Find where the given text appears and provide that cell's center as (X, Y) coordinate. 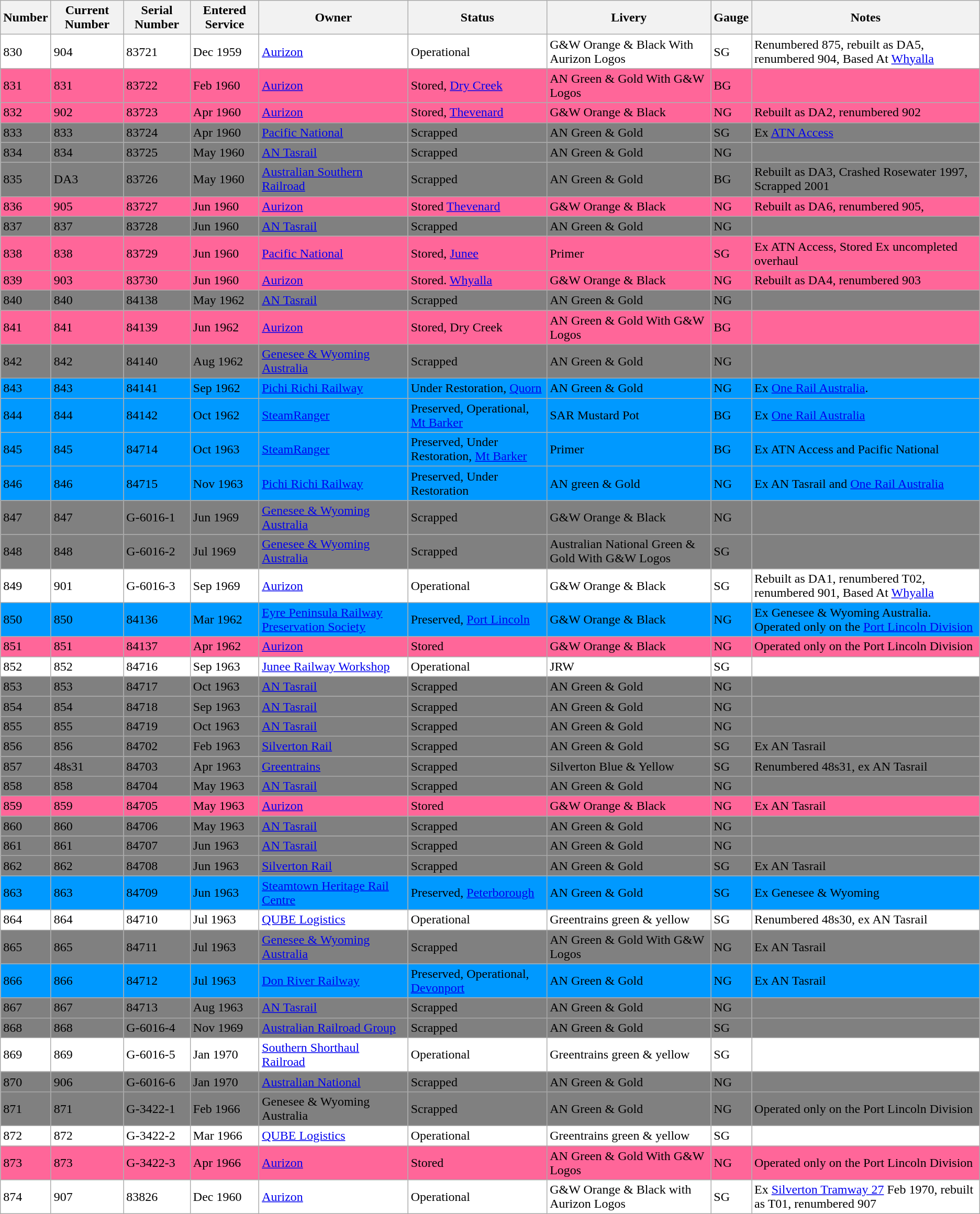
Australian Southern Railroad (333, 179)
Apr 1966 (224, 1162)
48s31 (87, 766)
849 (26, 585)
83725 (157, 152)
84718 (157, 706)
Ex One Rail Australia. (866, 388)
Ex ATN Access and Pacific National (866, 449)
Apr 1962 (224, 647)
Don River Railway (333, 981)
Livery (629, 18)
Eyre Peninsula Railway Preservation Society (333, 620)
Feb 1960 (224, 86)
904 (87, 51)
G-3422-1 (157, 1109)
Number (26, 18)
Stored Thevenard (477, 206)
Renumbered 875, rebuilt as DA5, renumbered 904, Based At Whyalla (866, 51)
905 (87, 206)
Ex Genesee & Wyoming (866, 893)
Stored, Thevenard (477, 113)
Australian National (333, 1082)
839 (26, 280)
Preserved, Peterborough (477, 893)
84705 (157, 806)
84138 (157, 300)
84717 (157, 686)
Status (477, 18)
Aug 1963 (224, 1008)
84709 (157, 893)
84702 (157, 746)
Under Restoration, Quorn (477, 388)
84712 (157, 981)
Owner (333, 18)
Oct 1962 (224, 416)
84137 (157, 647)
84716 (157, 666)
83727 (157, 206)
G-6016-6 (157, 1082)
Greentrains (333, 766)
830 (26, 51)
G-6016-3 (157, 585)
Ex AN Tasrail and One Rail Australia (866, 484)
84719 (157, 726)
DA3 (87, 179)
907 (87, 1197)
836 (26, 206)
G-3422-3 (157, 1162)
835 (26, 179)
870 (26, 1082)
84703 (157, 766)
84714 (157, 449)
83726 (157, 179)
G-6016-4 (157, 1028)
Jun 1969 (224, 517)
Silverton Blue & Yellow (629, 766)
Apr 1963 (224, 766)
G&W Orange & Black With Aurizon Logos (629, 51)
Australian National Green & Gold With G&W Logos (629, 552)
Preserved, Port Lincoln (477, 620)
Notes (866, 18)
83826 (157, 1197)
83724 (157, 132)
Dec 1960 (224, 1197)
Preserved, Operational, Devonport (477, 981)
84715 (157, 484)
Rebuilt as DA1, renumbered T02, renumbered 901, Based At Whyalla (866, 585)
Entered Service (224, 18)
Ex ATN Access (866, 132)
G-6016-2 (157, 552)
G&W Orange & Black with Aurizon Logos (629, 1197)
JRW (629, 666)
83730 (157, 280)
Stored. Whyalla (477, 280)
83723 (157, 113)
Stored, Junee (477, 253)
906 (87, 1082)
Nov 1963 (224, 484)
Rebuilt as DA3, Crashed Rosewater 1997, Scrapped 2001 (866, 179)
SAR Mustard Pot (629, 416)
901 (87, 585)
Sep 1962 (224, 388)
902 (87, 113)
G-6016-5 (157, 1054)
Dec 1959 (224, 51)
Mar 1966 (224, 1135)
Nov 1969 (224, 1028)
Preserved, Operational, Mt Barker (477, 416)
Current Number (87, 18)
G-3422-2 (157, 1135)
84140 (157, 361)
Junee Railway Workshop (333, 666)
84710 (157, 920)
AN green & Gold (629, 484)
874 (26, 1197)
83729 (157, 253)
Southern Shorthaul Railroad (333, 1054)
Renumbered 48s30, ex AN Tasrail (866, 920)
857 (26, 766)
84136 (157, 620)
Ex Silverton Tramway 27 Feb 1970, rebuilt as T01, renumbered 907 (866, 1197)
Feb 1963 (224, 746)
Preserved, Under Restoration, Mt Barker (477, 449)
Rebuilt as DA6, renumbered 905, (866, 206)
83722 (157, 86)
May 1962 (224, 300)
Ex ATN Access, Stored Ex uncompleted overhaul (866, 253)
84704 (157, 786)
832 (26, 113)
Rebuilt as DA4, renumbered 903 (866, 280)
Sep 1969 (224, 585)
Ex Genesee & Wyoming Australia. Operated only on the Port Lincoln Division (866, 620)
Aug 1962 (224, 361)
Renumbered 48s31, ex AN Tasrail (866, 766)
903 (87, 280)
Gauge (731, 18)
Mar 1962 (224, 620)
Jul 1969 (224, 552)
Steamtown Heritage Rail Centre (333, 893)
84141 (157, 388)
Ex One Rail Australia (866, 416)
Rebuilt as DA2, renumbered 902 (866, 113)
84139 (157, 327)
84706 (157, 826)
Feb 1966 (224, 1109)
84713 (157, 1008)
Australian Railroad Group (333, 1028)
G-6016-1 (157, 517)
84708 (157, 866)
Preserved, Under Restoration (477, 484)
84707 (157, 846)
83721 (157, 51)
84142 (157, 416)
84711 (157, 946)
Jun 1962 (224, 327)
Serial Number (157, 18)
83728 (157, 226)
